Scan for the cell matching the given text and deliver its (X, Y) coordinate at center. 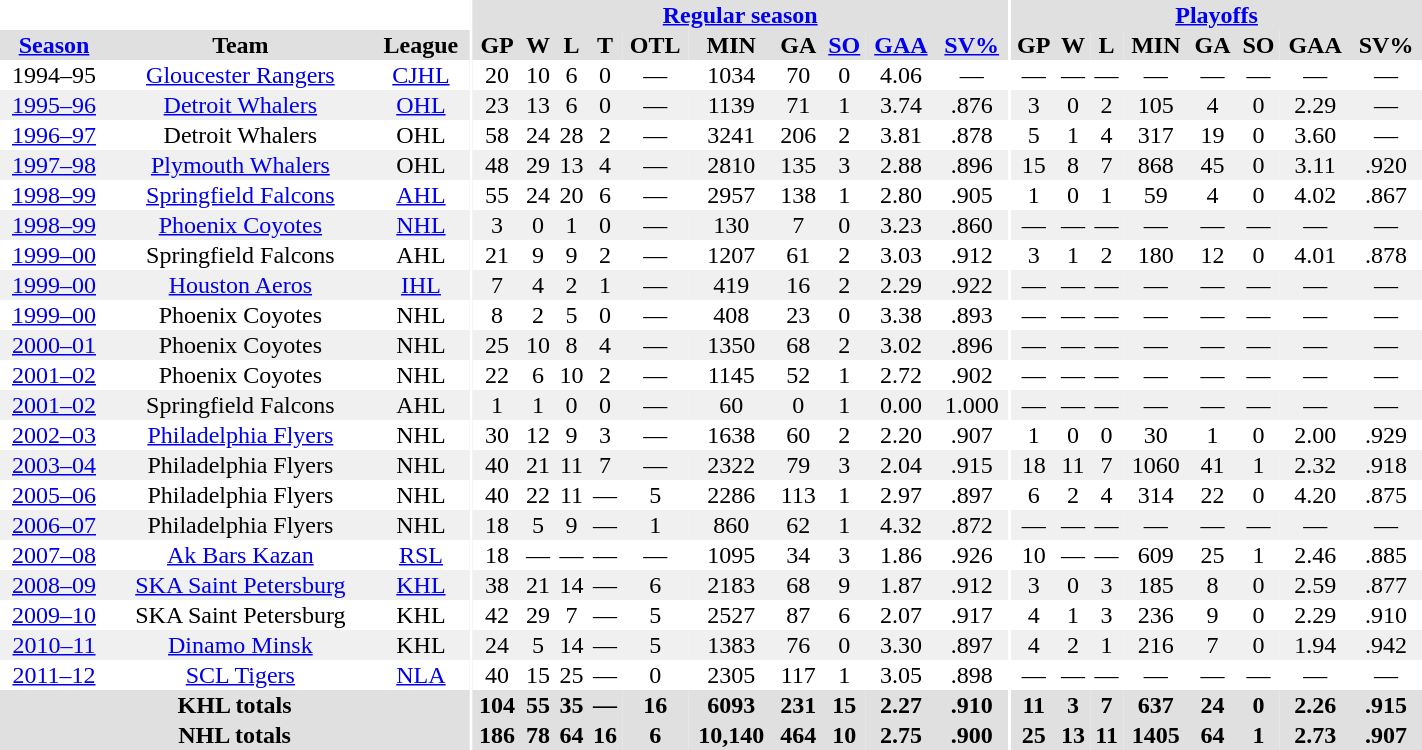
RSL (421, 555)
2.88 (901, 165)
185 (1156, 585)
Dinamo Minsk (240, 645)
3.02 (901, 345)
Regular season (740, 15)
Team (240, 45)
3241 (731, 135)
2.32 (1315, 465)
2810 (731, 165)
34 (798, 555)
.918 (1386, 465)
0.00 (901, 405)
2003–04 (54, 465)
1997–98 (54, 165)
10,140 (731, 735)
NHL totals (234, 735)
61 (798, 255)
130 (731, 225)
Plymouth Whalers (240, 165)
CJHL (421, 75)
180 (1156, 255)
1995–96 (54, 105)
87 (798, 615)
70 (798, 75)
3.30 (901, 645)
.872 (972, 525)
113 (798, 495)
2.26 (1315, 705)
48 (497, 165)
.877 (1386, 585)
1060 (1156, 465)
2.27 (901, 705)
IHL (421, 285)
71 (798, 105)
Ak Bars Kazan (240, 555)
SCL Tigers (240, 675)
.893 (972, 315)
2011–12 (54, 675)
42 (497, 615)
.905 (972, 195)
2322 (731, 465)
2.20 (901, 435)
2957 (731, 195)
52 (798, 375)
.860 (972, 225)
4.01 (1315, 255)
.926 (972, 555)
2002–03 (54, 435)
2.04 (901, 465)
.917 (972, 615)
NLA (421, 675)
78 (538, 735)
2.97 (901, 495)
2000–01 (54, 345)
1095 (731, 555)
3.38 (901, 315)
138 (798, 195)
609 (1156, 555)
868 (1156, 165)
.898 (972, 675)
Playoffs (1216, 15)
408 (731, 315)
.920 (1386, 165)
3.03 (901, 255)
41 (1212, 465)
3.60 (1315, 135)
1034 (731, 75)
2007–08 (54, 555)
2.73 (1315, 735)
117 (798, 675)
4.02 (1315, 195)
2.46 (1315, 555)
1.000 (972, 405)
3.05 (901, 675)
2527 (731, 615)
1.94 (1315, 645)
2.00 (1315, 435)
419 (731, 285)
3.81 (901, 135)
314 (1156, 495)
1638 (731, 435)
1145 (731, 375)
1994–95 (54, 75)
.900 (972, 735)
2286 (731, 495)
.929 (1386, 435)
2.07 (901, 615)
35 (572, 705)
1350 (731, 345)
6093 (731, 705)
2.59 (1315, 585)
79 (798, 465)
135 (798, 165)
.867 (1386, 195)
2009–10 (54, 615)
216 (1156, 645)
4.32 (901, 525)
76 (798, 645)
637 (1156, 705)
860 (731, 525)
4.20 (1315, 495)
2006–07 (54, 525)
1139 (731, 105)
19 (1212, 135)
59 (1156, 195)
Houston Aeros (240, 285)
.902 (972, 375)
62 (798, 525)
1.86 (901, 555)
236 (1156, 615)
28 (572, 135)
2.72 (901, 375)
.876 (972, 105)
104 (497, 705)
2010–11 (54, 645)
1383 (731, 645)
KHL totals (234, 705)
OTL (656, 45)
1.87 (901, 585)
38 (497, 585)
2.75 (901, 735)
League (421, 45)
1405 (1156, 735)
2.80 (901, 195)
2005–06 (54, 495)
4.06 (901, 75)
Season (54, 45)
.885 (1386, 555)
T (605, 45)
231 (798, 705)
3.11 (1315, 165)
464 (798, 735)
.922 (972, 285)
1207 (731, 255)
Gloucester Rangers (240, 75)
317 (1156, 135)
45 (1212, 165)
3.23 (901, 225)
186 (497, 735)
2305 (731, 675)
206 (798, 135)
2183 (731, 585)
105 (1156, 105)
2008–09 (54, 585)
1996–97 (54, 135)
.875 (1386, 495)
3.74 (901, 105)
.942 (1386, 645)
58 (497, 135)
